Determine the [x, y] coordinate at the center of the cell enclosing the given text.  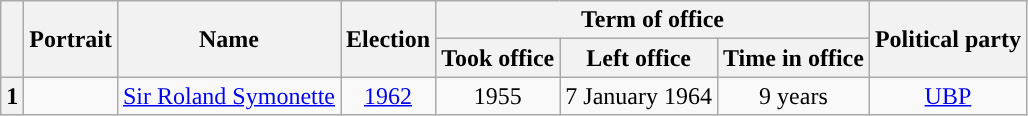
Portrait [71, 39]
7 January 1964 [639, 96]
1 [12, 96]
1955 [498, 96]
Term of office [653, 20]
Left office [639, 58]
9 years [793, 96]
1962 [388, 96]
Name [228, 39]
UBP [948, 96]
Took office [498, 58]
Political party [948, 39]
Time in office [793, 58]
Sir Roland Symonette [228, 96]
Election [388, 39]
